Find where the given text appears and provide that cell's center as [x, y] coordinate. 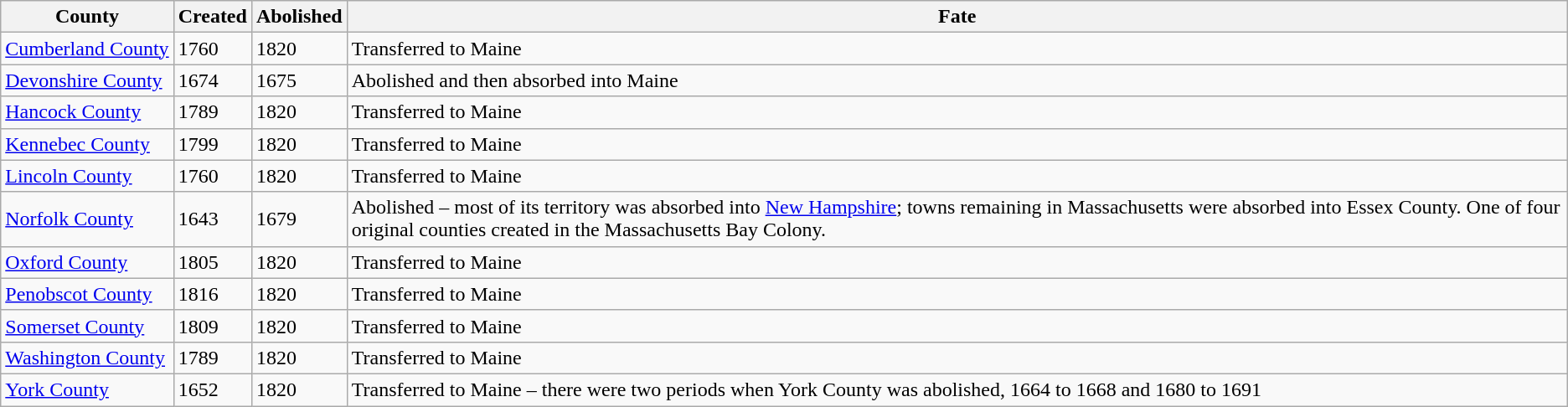
1675 [299, 80]
1652 [213, 389]
Lincoln County [87, 176]
1799 [213, 144]
Norfolk County [87, 219]
York County [87, 389]
Fate [957, 17]
Kennebec County [87, 144]
Oxford County [87, 262]
Cumberland County [87, 49]
Penobscot County [87, 294]
Washington County [87, 358]
Devonshire County [87, 80]
1809 [213, 326]
Somerset County [87, 326]
1679 [299, 219]
1816 [213, 294]
1643 [213, 219]
County [87, 17]
1674 [213, 80]
Hancock County [87, 112]
Abolished [299, 17]
1805 [213, 262]
Abolished and then absorbed into Maine [957, 80]
Transferred to Maine – there were two periods when York County was abolished, 1664 to 1668 and 1680 to 1691 [957, 389]
Created [213, 17]
